Search for the cell housing the specified text and yield its (x, y) center coordinate. 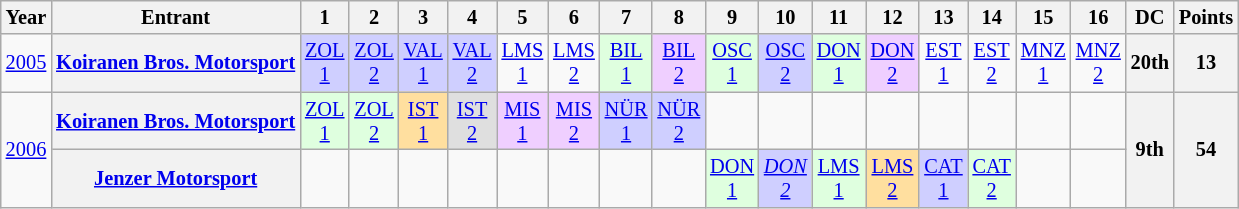
15 (1044, 17)
VAL2 (472, 63)
MNZ1 (1044, 63)
16 (1098, 17)
2 (374, 17)
54 (1206, 150)
1 (324, 17)
20th (1150, 63)
BIL1 (626, 63)
10 (786, 17)
Points (1206, 17)
5 (523, 17)
NÜR2 (678, 121)
12 (893, 17)
9th (1150, 150)
11 (839, 17)
2005 (26, 63)
Year (26, 17)
NÜR1 (626, 121)
DC (1150, 17)
9 (732, 17)
VAL1 (424, 63)
CAT2 (992, 178)
CAT1 (943, 178)
2006 (26, 150)
EST1 (943, 63)
Jenzer Motorsport (176, 178)
8 (678, 17)
OSC2 (786, 63)
MIS1 (523, 121)
IST1 (424, 121)
MNZ2 (1098, 63)
EST2 (992, 63)
OSC1 (732, 63)
6 (574, 17)
7 (626, 17)
3 (424, 17)
MIS2 (574, 121)
Entrant (176, 17)
14 (992, 17)
4 (472, 17)
IST2 (472, 121)
BIL2 (678, 63)
